Identify which cell holds the provided text, then report its [x, y] central coordinate. 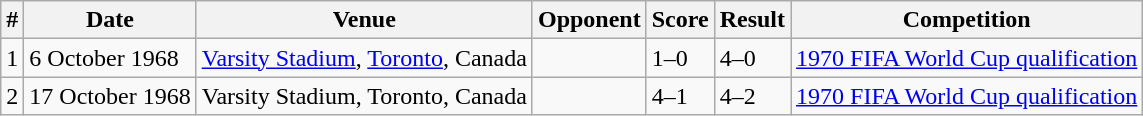
Result [752, 20]
2 [12, 96]
4–2 [752, 96]
17 October 1968 [110, 96]
Opponent [589, 20]
# [12, 20]
4–1 [680, 96]
Venue [364, 20]
6 October 1968 [110, 58]
Date [110, 20]
1–0 [680, 58]
1 [12, 58]
Competition [967, 20]
4–0 [752, 58]
Score [680, 20]
